Extract the [X, Y] coordinate from the center of the cell holding the provided text.  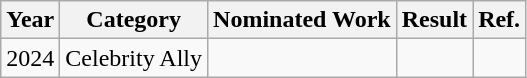
Nominated Work [302, 20]
Category [134, 20]
Result [434, 20]
2024 [30, 58]
Celebrity Ally [134, 58]
Year [30, 20]
Ref. [500, 20]
